Return the (X, Y) coordinate for the center point of the cell that contains the specified text.  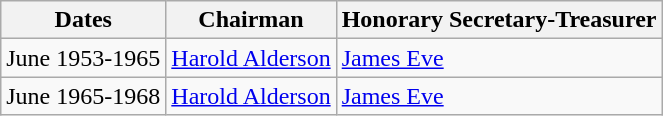
Dates (84, 20)
June 1965-1968 (84, 96)
June 1953-1965 (84, 58)
Honorary Secretary-Treasurer (499, 20)
Chairman (251, 20)
